Output the (x, y) coordinate of the center of the cell containing the given text.  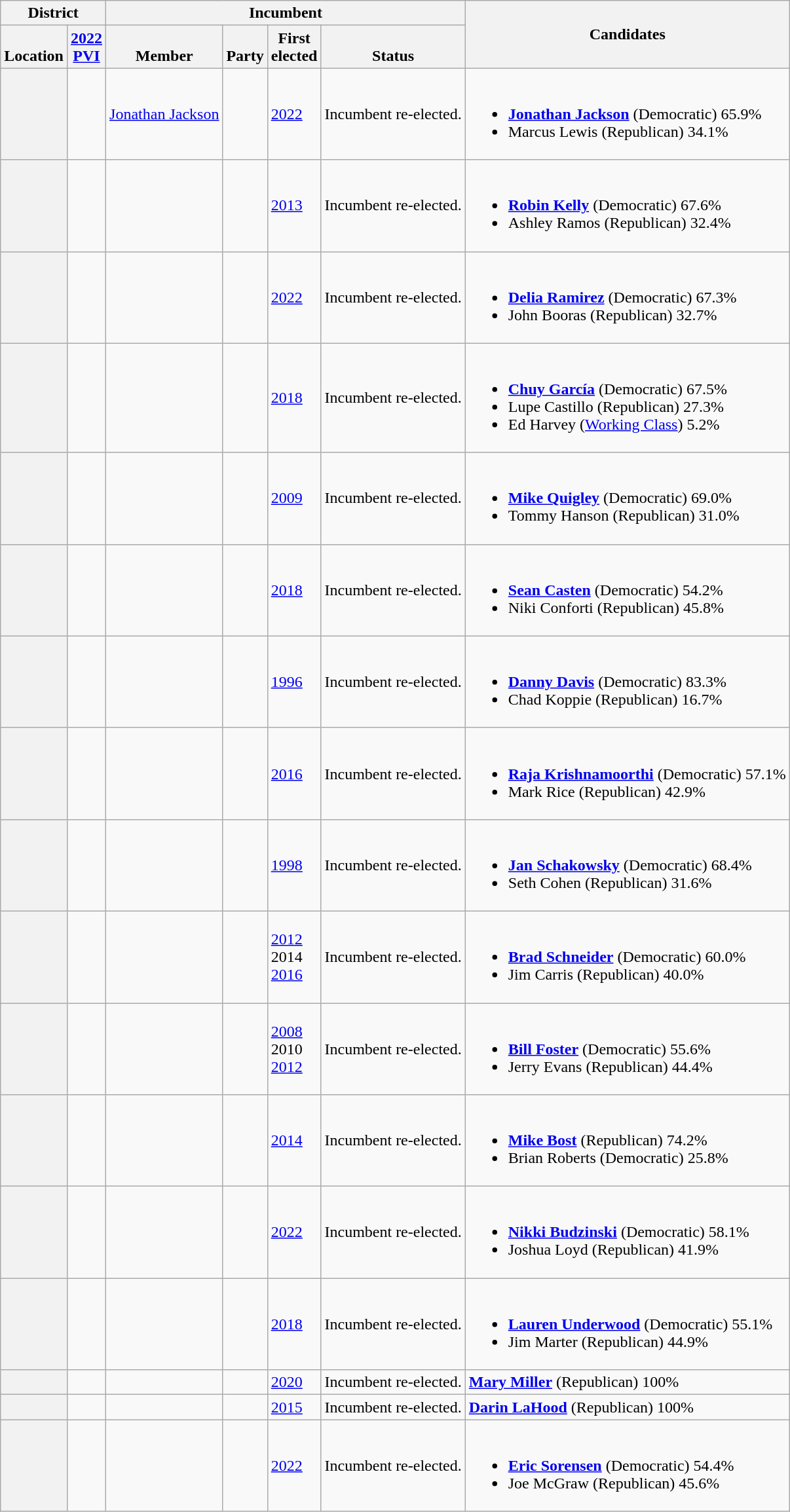
Chuy García (Democratic) 67.5%Lupe Castillo (Republican) 27.3%Ed Harvey (Working Class) 5.2% (628, 398)
Mike Quigley (Democratic) 69.0%Tommy Hanson (Republican) 31.0% (628, 498)
Member (164, 47)
Mike Bost (Republican) 74.2%Brian Roberts (Democratic) 25.8% (628, 1141)
Jonathan Jackson (164, 114)
Robin Kelly (Democratic) 67.6% Ashley Ramos (Republican) 32.4% (628, 206)
2015 (294, 1407)
Lauren Underwood (Democratic) 55.1%Jim Marter (Republican) 44.9% (628, 1324)
20122014 2016 (294, 957)
2022PVI (86, 47)
2009 (294, 498)
1998 (294, 865)
2014 (294, 1141)
Danny Davis (Democratic) 83.3%Chad Koppie (Republican) 16.7% (628, 682)
Raja Krishnamoorthi (Democratic) 57.1%Mark Rice (Republican) 42.9% (628, 773)
District (54, 13)
Location (34, 47)
Mary Miller (Republican) 100% (628, 1382)
Sean Casten (Democratic) 54.2%Niki Conforti (Republican) 45.8% (628, 590)
Status (393, 47)
2020 (294, 1382)
2013 (294, 206)
2016 (294, 773)
Candidates (628, 34)
Firstelected (294, 47)
Party (245, 47)
Jan Schakowsky (Democratic) 68.4%Seth Cohen (Republican) 31.6% (628, 865)
Bill Foster (Democratic) 55.6%Jerry Evans (Republican) 44.4% (628, 1049)
Delia Ramirez (Democratic) 67.3%John Booras (Republican) 32.7% (628, 297)
Jonathan Jackson (Democratic) 65.9%Marcus Lewis (Republican) 34.1% (628, 114)
Nikki Budzinski (Democratic) 58.1%Joshua Loyd (Republican) 41.9% (628, 1232)
2008 2010 2012 (294, 1049)
Darin LaHood (Republican) 100% (628, 1407)
1996 (294, 682)
Eric Sorensen (Democratic) 54.4%Joe McGraw (Republican) 45.6% (628, 1466)
Brad Schneider (Democratic) 60.0%Jim Carris (Republican) 40.0% (628, 957)
Incumbent (286, 13)
